Detect which cell encompasses the target text, then output its [X, Y] center coordinate. 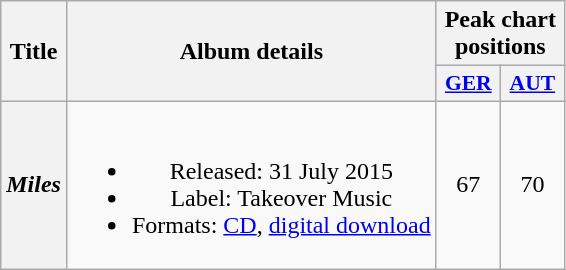
Title [34, 52]
GER [468, 84]
67 [468, 184]
Released: 31 July 2015Label: Takeover MusicFormats: CD, digital download [251, 184]
AUT [532, 84]
70 [532, 184]
Album details [251, 52]
Miles [34, 184]
Peak chart positions [500, 34]
